Capture the cell that displays the provided text and extract its [X, Y] central coordinate. 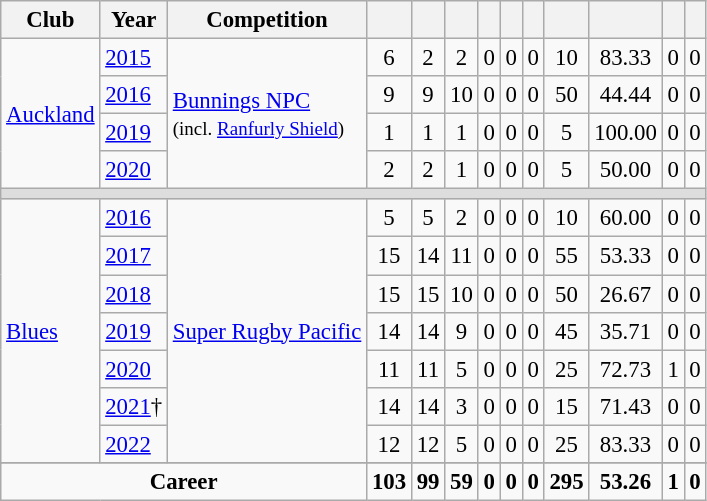
71.43 [626, 406]
3 [462, 406]
2021† [134, 406]
2015 [134, 58]
55 [566, 256]
26.67 [626, 294]
59 [462, 482]
Bunnings NPC(incl. Ranfurly Shield) [266, 114]
6 [390, 58]
53.33 [626, 256]
45 [566, 331]
Auckland [50, 114]
72.73 [626, 369]
2017 [134, 256]
Career [184, 482]
53.26 [626, 482]
103 [390, 482]
100.00 [626, 133]
Year [134, 20]
44.44 [626, 95]
Competition [266, 20]
50.00 [626, 170]
Super Rugby Pacific [266, 332]
2018 [134, 294]
Club [50, 20]
Blues [50, 332]
60.00 [626, 219]
2022 [134, 444]
99 [428, 482]
35.71 [626, 331]
295 [566, 482]
